Output the [X, Y] coordinate of the center of the cell containing the given text.  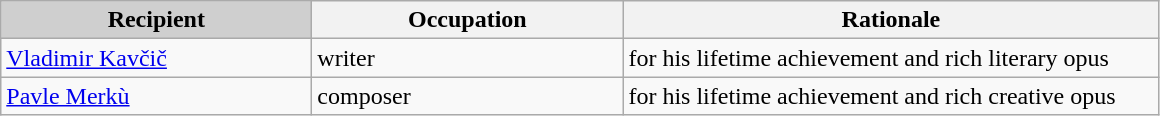
Vladimir Kavčič [156, 58]
composer [468, 96]
writer [468, 58]
Pavle Merkù [156, 96]
for his lifetime achievement and rich creative opus [891, 96]
Occupation [468, 20]
for his lifetime achievement and rich literary opus [891, 58]
Rationale [891, 20]
Recipient [156, 20]
